Provide the (X, Y) coordinate of the cell's center where the given text is located.  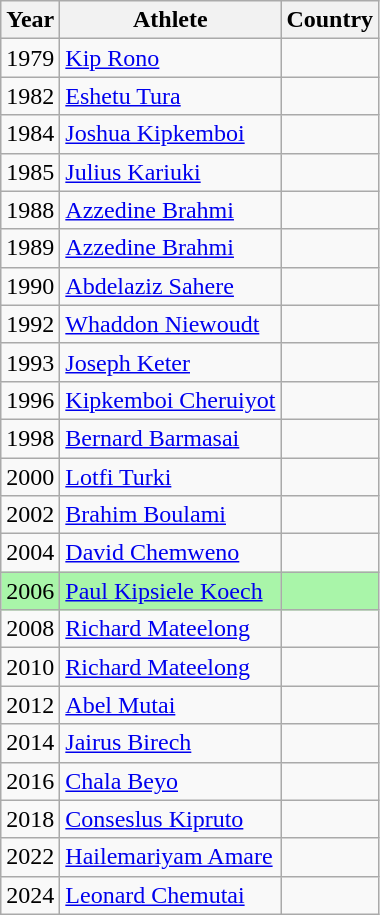
Paul Kipsiele Koech (170, 591)
2024 (30, 895)
Abdelaziz Sahere (170, 286)
2014 (30, 743)
1993 (30, 362)
Hailemariyam Amare (170, 857)
1984 (30, 134)
Whaddon Niewoudt (170, 324)
Joseph Keter (170, 362)
1989 (30, 248)
2016 (30, 781)
1990 (30, 286)
Lotfi Turki (170, 477)
Leonard Chemutai (170, 895)
2012 (30, 705)
Brahim Boulami (170, 515)
1992 (30, 324)
Kip Rono (170, 58)
Athlete (170, 20)
Chala Beyo (170, 781)
Eshetu Tura (170, 96)
Conseslus Kipruto (170, 819)
Year (30, 20)
2000 (30, 477)
2022 (30, 857)
2002 (30, 515)
2006 (30, 591)
Julius Kariuki (170, 172)
1998 (30, 438)
1985 (30, 172)
1996 (30, 400)
2010 (30, 667)
Country (330, 20)
David Chemweno (170, 553)
Jairus Birech (170, 743)
2018 (30, 819)
Bernard Barmasai (170, 438)
1979 (30, 58)
Abel Mutai (170, 705)
2004 (30, 553)
1988 (30, 210)
Kipkemboi Cheruiyot (170, 400)
Joshua Kipkemboi (170, 134)
1982 (30, 96)
2008 (30, 629)
